Return (x, y) of the center of cell containing provided text 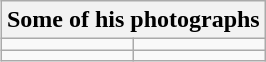
Some of his photographs (133, 20)
